Search for the cell housing the specified text and yield its (x, y) center coordinate. 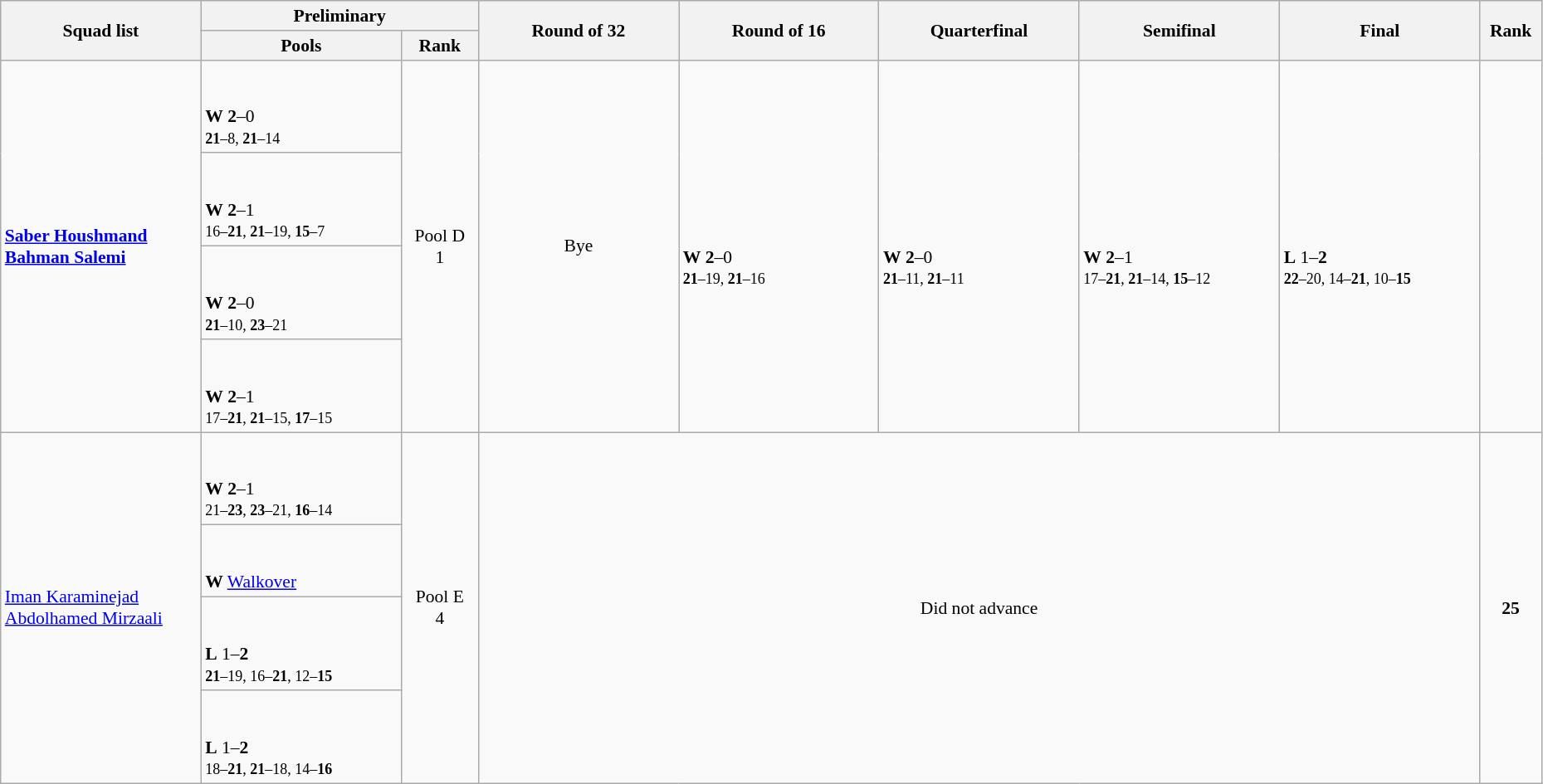
Saber HoushmandBahman Salemi (101, 246)
Pool E4 (440, 607)
Round of 16 (779, 30)
W 2–021–8, 21–14 (300, 106)
W 2–021–10, 23–21 (300, 293)
W 2–116–21, 21–19, 15–7 (300, 200)
W 2–021–19, 21–16 (779, 246)
W 2–021–11, 21–11 (979, 246)
W 2–117–21, 21–14, 15–12 (1179, 246)
Iman KaraminejadAbdolhamed Mirzaali (101, 607)
Round of 32 (578, 30)
W 2–117–21, 21–15, 17–15 (300, 386)
W Walkover (300, 561)
L 1–221–19, 16–21, 12–15 (300, 644)
Semifinal (1179, 30)
25 (1511, 607)
Squad list (101, 30)
Bye (578, 246)
L 1–222–20, 14–21, 10–15 (1379, 246)
Final (1379, 30)
L 1–218–21, 21–18, 14–16 (300, 737)
Pool D1 (440, 246)
Pools (300, 46)
W 2–121–23, 23–21, 16–14 (300, 479)
Did not advance (979, 607)
Quarterfinal (979, 30)
Preliminary (339, 16)
